Identify which cell holds the provided text, then report its [X, Y] central coordinate. 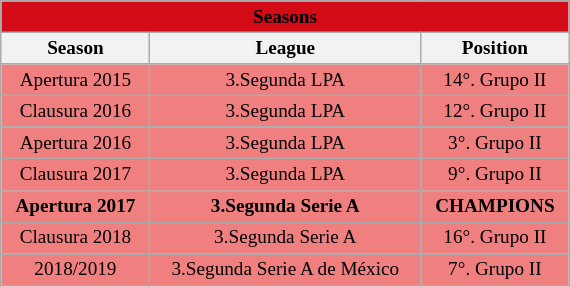
7°. Grupo II [495, 270]
CHAMPIONS [495, 206]
League [285, 48]
3.Segunda Serie A de México [285, 270]
Clausura 2018 [75, 238]
12°. Grupo II [495, 111]
Position [495, 48]
14°. Grupo II [495, 80]
Apertura 2016 [75, 143]
Clausura 2017 [75, 175]
9°. Grupo II [495, 175]
Clausura 2016 [75, 111]
Apertura 2015 [75, 80]
Apertura 2017 [75, 206]
16°. Grupo II [495, 238]
2018/2019 [75, 270]
Seasons [284, 17]
Season [75, 48]
3°. Grupo II [495, 143]
